From the cell containing the given text, extract its center point as (X, Y) coordinate. 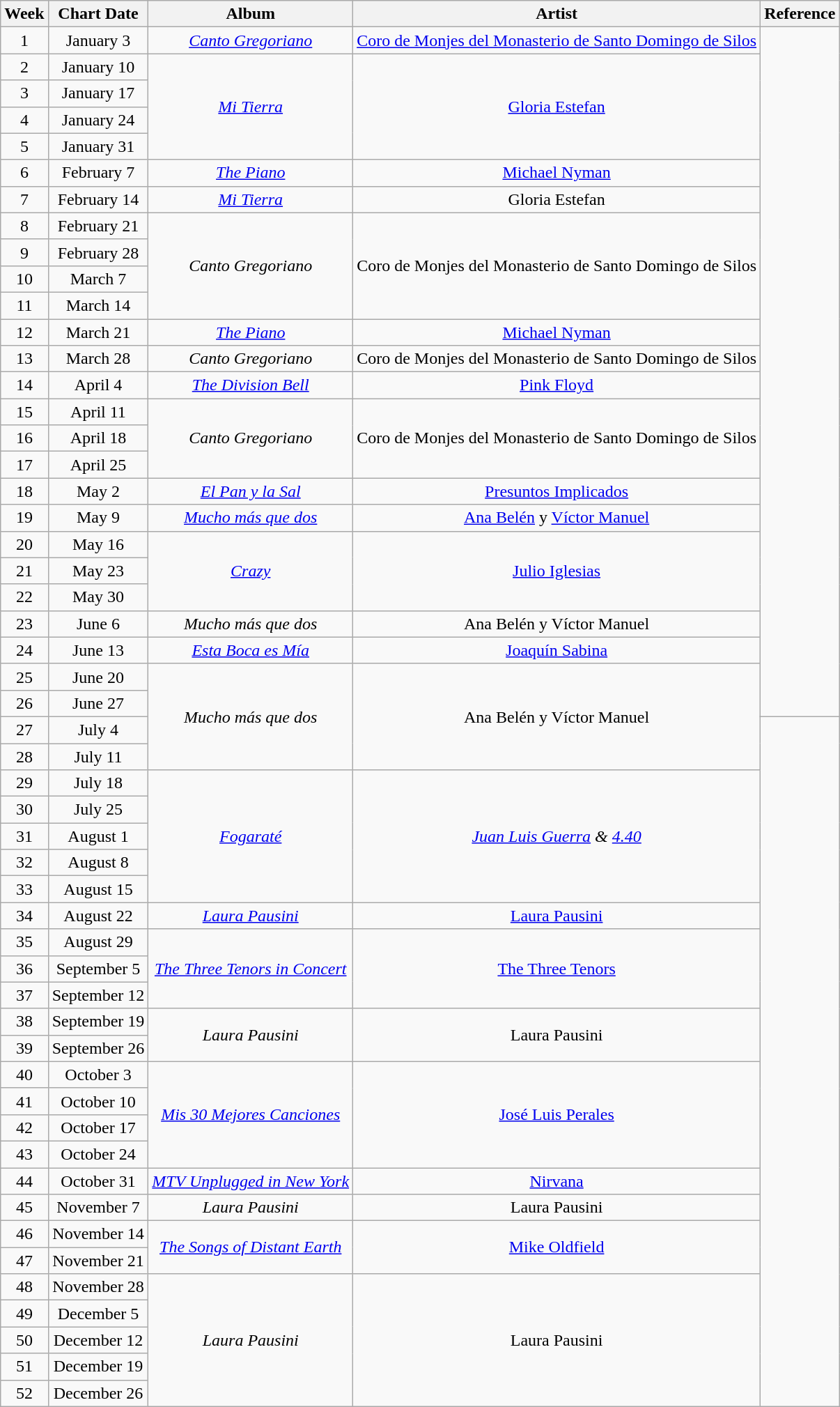
Crazy (251, 571)
April 18 (98, 438)
April 25 (98, 465)
June 6 (98, 624)
4 (24, 120)
5 (24, 146)
16 (24, 438)
November 7 (98, 1208)
January 3 (98, 40)
December 19 (98, 1367)
Joaquín Sabina (557, 650)
September 19 (98, 1022)
11 (24, 305)
Mis 30 Mejores Canciones (251, 1114)
50 (24, 1340)
February 21 (98, 226)
October 24 (98, 1154)
The Three Tenors in Concert (251, 969)
Julio Iglesias (557, 571)
April 11 (98, 412)
May 9 (98, 518)
21 (24, 571)
March 21 (98, 332)
October 17 (98, 1128)
March 7 (98, 279)
47 (24, 1261)
October 10 (98, 1101)
August 8 (98, 863)
October 31 (98, 1181)
December 5 (98, 1314)
July 4 (98, 730)
February 7 (98, 173)
36 (24, 969)
January 31 (98, 146)
14 (24, 385)
August 22 (98, 916)
January 10 (98, 67)
45 (24, 1208)
Nirvana (557, 1181)
33 (24, 889)
September 5 (98, 969)
Chart Date (98, 14)
Juan Luis Guerra & 4.40 (557, 836)
August 1 (98, 836)
El Pan y la Sal (251, 491)
40 (24, 1075)
17 (24, 465)
January 17 (98, 93)
Esta Boca es Mía (251, 650)
August 29 (98, 942)
25 (24, 677)
José Luis Perales (557, 1114)
MTV Unplugged in New York (251, 1181)
2 (24, 67)
Pink Floyd (557, 385)
28 (24, 756)
44 (24, 1181)
20 (24, 544)
51 (24, 1367)
June 20 (98, 677)
March 14 (98, 305)
13 (24, 359)
July 25 (98, 810)
Presuntos Implicados (557, 491)
12 (24, 332)
February 28 (98, 252)
June 13 (98, 650)
18 (24, 491)
26 (24, 703)
38 (24, 1022)
Week (24, 14)
32 (24, 863)
May 23 (98, 571)
15 (24, 412)
Mike Oldfield (557, 1247)
10 (24, 279)
May 16 (98, 544)
46 (24, 1234)
29 (24, 783)
6 (24, 173)
March 28 (98, 359)
39 (24, 1048)
52 (24, 1393)
September 12 (98, 995)
19 (24, 518)
8 (24, 226)
The Songs of Distant Earth (251, 1247)
34 (24, 916)
49 (24, 1314)
Reference (800, 14)
27 (24, 730)
May 30 (98, 597)
24 (24, 650)
31 (24, 836)
7 (24, 199)
35 (24, 942)
December 12 (98, 1340)
November 21 (98, 1261)
April 4 (98, 385)
July 11 (98, 756)
22 (24, 597)
February 14 (98, 199)
January 24 (98, 120)
42 (24, 1128)
9 (24, 252)
48 (24, 1287)
July 18 (98, 783)
41 (24, 1101)
The Three Tenors (557, 969)
December 26 (98, 1393)
Fogaraté (251, 836)
Album (251, 14)
August 15 (98, 889)
The Division Bell (251, 385)
30 (24, 810)
3 (24, 93)
November 28 (98, 1287)
October 3 (98, 1075)
37 (24, 995)
43 (24, 1154)
23 (24, 624)
1 (24, 40)
November 14 (98, 1234)
Artist (557, 14)
May 2 (98, 491)
June 27 (98, 703)
September 26 (98, 1048)
